Pinpoint the cell where the given text exists, returning its (x, y) midpoint coordinate. 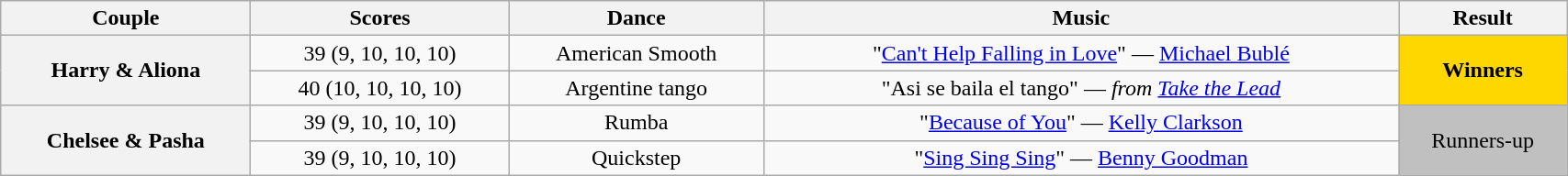
Result (1483, 18)
"Can't Help Falling in Love" — Michael Bublé (1080, 53)
Music (1080, 18)
Dance (636, 18)
40 (10, 10, 10, 10) (380, 88)
Argentine tango (636, 88)
American Smooth (636, 53)
Scores (380, 18)
"Asi se baila el tango" — from Take the Lead (1080, 88)
"Sing Sing Sing" — Benny Goodman (1080, 158)
Winners (1483, 71)
Couple (126, 18)
Harry & Aliona (126, 71)
Runners-up (1483, 140)
Quickstep (636, 158)
Chelsee & Pasha (126, 140)
Rumba (636, 123)
"Because of You" — Kelly Clarkson (1080, 123)
